Find where the given text appears and provide that cell's center as [X, Y] coordinate. 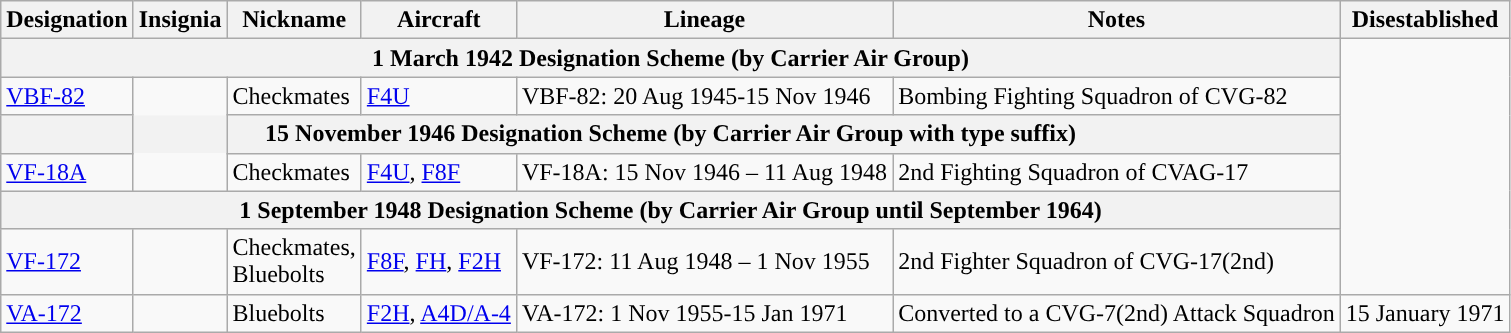
F4U [438, 96]
Disestablished [1425, 20]
F2H, A4D/A-4 [438, 313]
VA-172 [67, 313]
VBF-82 [67, 96]
2nd Fighter Squadron of CVG-17(2nd) [1117, 262]
1 March 1942 Designation Scheme (by Carrier Air Group) [671, 58]
VF-172: 11 Aug 1948 – 1 Nov 1955 [704, 262]
15 January 1971 [1425, 313]
VA-172: 1 Nov 1955-15 Jan 1971 [704, 313]
F8F, FH, F2H [438, 262]
Checkmates,Bluebolts [294, 262]
Converted to a CVG-7(2nd) Attack Squadron [1117, 313]
Aircraft [438, 20]
VF-18A [67, 172]
1 September 1948 Designation Scheme (by Carrier Air Group until September 1964) [671, 210]
Nickname [294, 20]
VF-172 [67, 262]
Designation [67, 20]
15 November 1946 Designation Scheme (by Carrier Air Group with type suffix) [671, 134]
Notes [1117, 20]
VF-18A: 15 Nov 1946 – 11 Aug 1948 [704, 172]
Insignia [180, 20]
VBF-82: 20 Aug 1945-15 Nov 1946 [704, 96]
F4U, F8F [438, 172]
Bombing Fighting Squadron of CVG-82 [1117, 96]
Bluebolts [294, 313]
Lineage [704, 20]
2nd Fighting Squadron of CVAG-17 [1117, 172]
